Detect which cell encompasses the target text, then output its (X, Y) center coordinate. 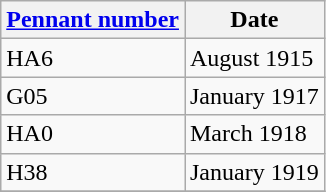
H38 (93, 172)
January 1919 (254, 172)
Date (254, 20)
G05 (93, 96)
March 1918 (254, 134)
Pennant number (93, 20)
HA6 (93, 58)
January 1917 (254, 96)
August 1915 (254, 58)
HA0 (93, 134)
